Output the (x, y) coordinate of the center of the cell containing the given text.  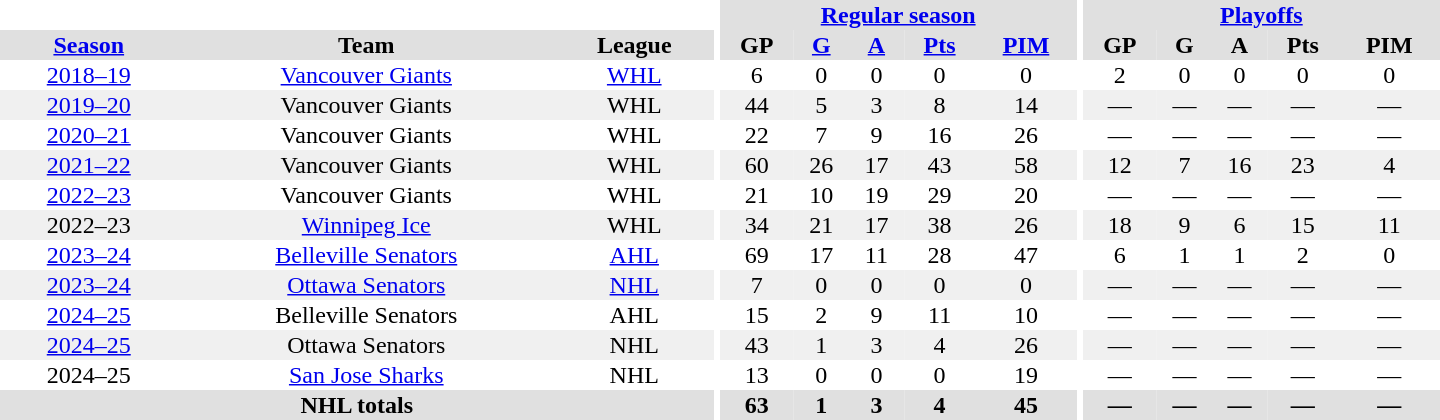
34 (757, 225)
Team (366, 45)
12 (1120, 165)
29 (940, 195)
45 (1026, 405)
23 (1302, 165)
13 (757, 375)
2018–19 (89, 75)
44 (757, 105)
League (634, 45)
2021–22 (89, 165)
47 (1026, 255)
58 (1026, 165)
28 (940, 255)
2019–20 (89, 105)
Regular season (898, 15)
San Jose Sharks (366, 375)
18 (1120, 225)
20 (1026, 195)
63 (757, 405)
38 (940, 225)
14 (1026, 105)
NHL totals (357, 405)
Winnipeg Ice (366, 225)
5 (822, 105)
69 (757, 255)
Playoffs (1262, 15)
2020–21 (89, 135)
60 (757, 165)
22 (757, 135)
Season (89, 45)
8 (940, 105)
